Identify which cell holds the provided text, then report its [x, y] central coordinate. 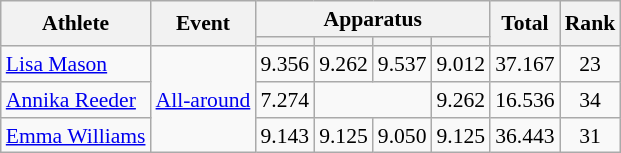
Event [204, 24]
34 [590, 100]
Total [524, 24]
Lisa Mason [76, 64]
Annika Reeder [76, 100]
37.167 [524, 64]
Athlete [76, 24]
7.274 [284, 100]
9.012 [462, 64]
Rank [590, 24]
23 [590, 64]
Apparatus [372, 19]
All-around [204, 100]
16.536 [524, 100]
9.537 [402, 64]
9.356 [284, 64]
